Return [x, y] of the center of cell containing provided text 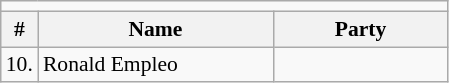
Party [360, 29]
Name [156, 29]
10. [20, 65]
# [20, 29]
Ronald Empleo [156, 65]
